Return [x, y] of the center of cell containing provided text 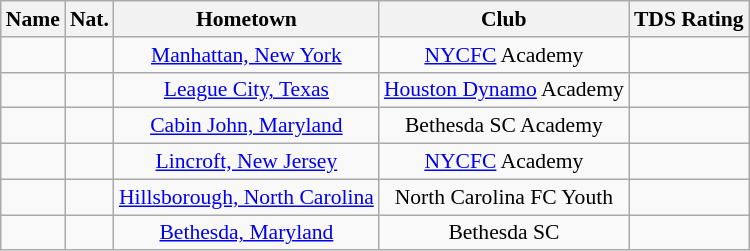
Nat. [90, 19]
Bethesda SC [504, 233]
Manhattan, New York [246, 55]
Cabin John, Maryland [246, 126]
Hometown [246, 19]
Bethesda, Maryland [246, 233]
Hillsborough, North Carolina [246, 197]
Houston Dynamo Academy [504, 90]
Lincroft, New Jersey [246, 162]
Bethesda SC Academy [504, 126]
League City, Texas [246, 90]
Name [33, 19]
TDS Rating [689, 19]
North Carolina FC Youth [504, 197]
Club [504, 19]
